Detect which cell encompasses the target text, then output its [x, y] center coordinate. 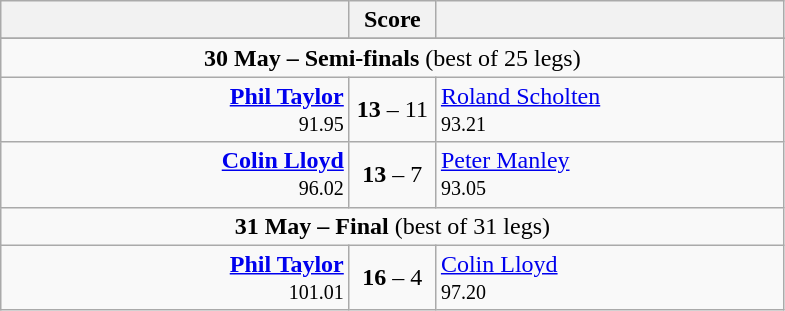
Phil Taylor 91.95 [176, 110]
Colin Lloyd 96.02 [176, 174]
13 – 11 [392, 110]
Roland Scholten 93.21 [610, 110]
31 May – Final (best of 31 legs) [392, 226]
16 – 4 [392, 278]
Colin Lloyd 97.20 [610, 278]
13 – 7 [392, 174]
Peter Manley 93.05 [610, 174]
30 May – Semi-finals (best of 25 legs) [392, 58]
Score [392, 20]
Phil Taylor 101.01 [176, 278]
